Find where the given text appears and provide that cell's center as (x, y) coordinate. 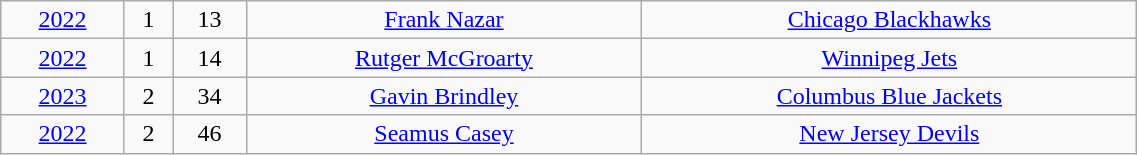
46 (210, 134)
13 (210, 20)
Columbus Blue Jackets (890, 96)
Gavin Brindley (444, 96)
Rutger McGroarty (444, 58)
14 (210, 58)
Winnipeg Jets (890, 58)
Seamus Casey (444, 134)
Frank Nazar (444, 20)
New Jersey Devils (890, 134)
2023 (63, 96)
Chicago Blackhawks (890, 20)
34 (210, 96)
